Find where the given text appears and provide that cell's center as (x, y) coordinate. 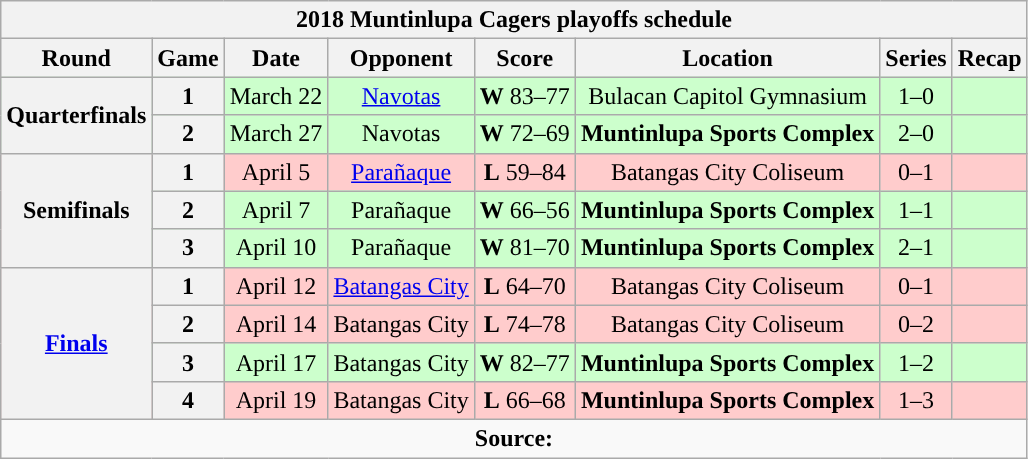
Opponent (401, 58)
W 83–77 (524, 96)
Date (276, 58)
Source: (514, 438)
April 12 (276, 286)
Game (188, 58)
W 72–69 (524, 134)
Recap (990, 58)
April 5 (276, 172)
Finals (76, 343)
1–0 (916, 96)
2–1 (916, 248)
March 22 (276, 96)
4 (188, 400)
1–2 (916, 362)
1–3 (916, 400)
Semifinals (76, 210)
L 59–84 (524, 172)
Quarterfinals (76, 115)
1–1 (916, 210)
April 10 (276, 248)
W 66–56 (524, 210)
April 19 (276, 400)
2018 Muntinlupa Cagers playoffs schedule (514, 20)
Bulacan Capitol Gymnasium (727, 96)
April 7 (276, 210)
2–0 (916, 134)
L 64–70 (524, 286)
0–2 (916, 324)
L 66–68 (524, 400)
W 82–77 (524, 362)
Score (524, 58)
April 17 (276, 362)
W 81–70 (524, 248)
L 74–78 (524, 324)
Round (76, 58)
Location (727, 58)
March 27 (276, 134)
April 14 (276, 324)
Series (916, 58)
